For the text-containing cell, return its midpoint in (x, y) coordinate format. 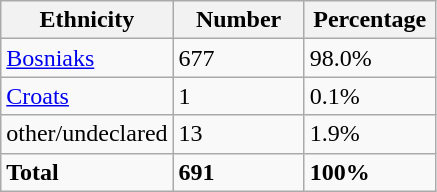
Ethnicity (87, 20)
677 (238, 58)
Total (87, 172)
100% (370, 172)
98.0% (370, 58)
Croats (87, 96)
other/undeclared (87, 134)
Number (238, 20)
0.1% (370, 96)
Percentage (370, 20)
Bosniaks (87, 58)
1.9% (370, 134)
1 (238, 96)
13 (238, 134)
691 (238, 172)
